For the text-containing cell, return its midpoint in (x, y) coordinate format. 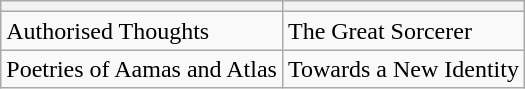
Poetries of Aamas and Atlas (142, 69)
Authorised Thoughts (142, 31)
The Great Sorcerer (403, 31)
Towards a New Identity (403, 69)
